Capture the cell that displays the provided text and extract its [x, y] central coordinate. 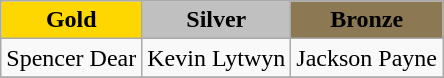
Bronze [367, 20]
Jackson Payne [367, 58]
Spencer Dear [72, 58]
Silver [216, 20]
Gold [72, 20]
Kevin Lytwyn [216, 58]
